From the cell containing the given text, extract its center point as [x, y] coordinate. 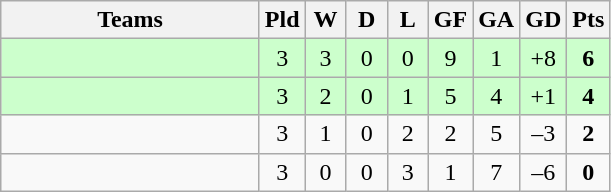
GA [496, 20]
+8 [544, 58]
+1 [544, 96]
–6 [544, 172]
D [366, 20]
GF [450, 20]
Pts [588, 20]
W [326, 20]
Teams [130, 20]
–3 [544, 134]
GD [544, 20]
6 [588, 58]
L [408, 20]
9 [450, 58]
7 [496, 172]
Pld [282, 20]
